Locate the cell with the specified text and output its [x, y] center coordinate. 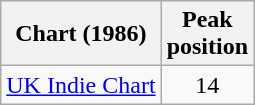
UK Indie Chart [81, 85]
14 [207, 85]
Peakposition [207, 34]
Chart (1986) [81, 34]
